Detect which cell encompasses the target text, then output its (x, y) center coordinate. 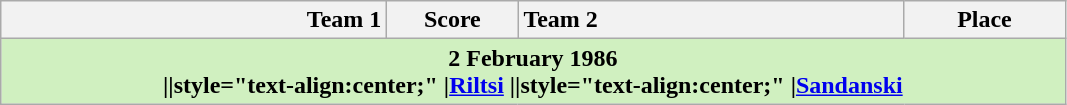
Score (452, 20)
Team 1 (194, 20)
Team 2 (711, 20)
Place (984, 20)
2 February 1986||style="text-align:center;" |Riltsi ||style="text-align:center;" |Sandanski (533, 72)
